Capture the cell that displays the provided text and extract its (x, y) central coordinate. 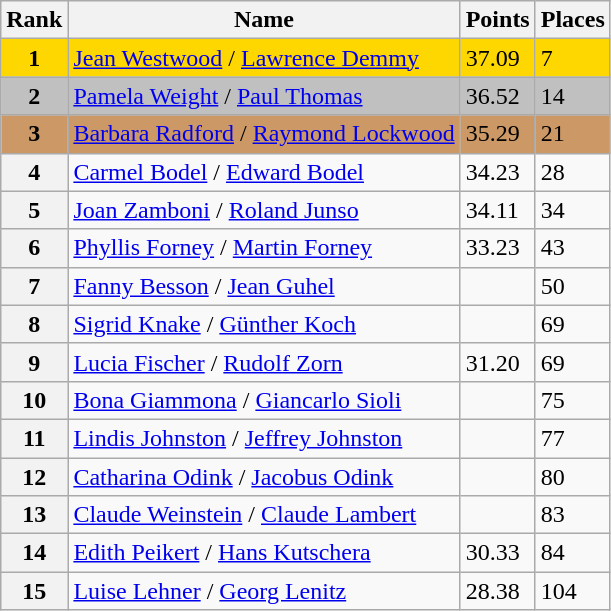
Claude Weinstein / Claude Lambert (264, 515)
1 (34, 58)
6 (34, 248)
21 (572, 134)
50 (572, 286)
83 (572, 515)
Joan Zamboni / Roland Junso (264, 210)
28.38 (498, 591)
37.09 (498, 58)
Bona Giammona / Giancarlo Sioli (264, 400)
35.29 (498, 134)
31.20 (498, 362)
Sigrid Knake / Günther Koch (264, 324)
75 (572, 400)
13 (34, 515)
10 (34, 400)
Carmel Bodel / Edward Bodel (264, 172)
84 (572, 553)
Name (264, 20)
Points (498, 20)
Fanny Besson / Jean Guhel (264, 286)
36.52 (498, 96)
34.23 (498, 172)
15 (34, 591)
3 (34, 134)
Lindis Johnston / Jeffrey Johnston (264, 438)
34.11 (498, 210)
9 (34, 362)
Rank (34, 20)
Places (572, 20)
Luise Lehner / Georg Lenitz (264, 591)
12 (34, 477)
30.33 (498, 553)
Barbara Radford / Raymond Lockwood (264, 134)
2 (34, 96)
34 (572, 210)
104 (572, 591)
Catharina Odink / Jacobus Odink (264, 477)
Pamela Weight / Paul Thomas (264, 96)
77 (572, 438)
4 (34, 172)
11 (34, 438)
Jean Westwood / Lawrence Demmy (264, 58)
5 (34, 210)
8 (34, 324)
33.23 (498, 248)
Phyllis Forney / Martin Forney (264, 248)
Lucia Fischer / Rudolf Zorn (264, 362)
80 (572, 477)
43 (572, 248)
28 (572, 172)
Edith Peikert / Hans Kutschera (264, 553)
